Search for the cell housing the specified text and yield its (x, y) center coordinate. 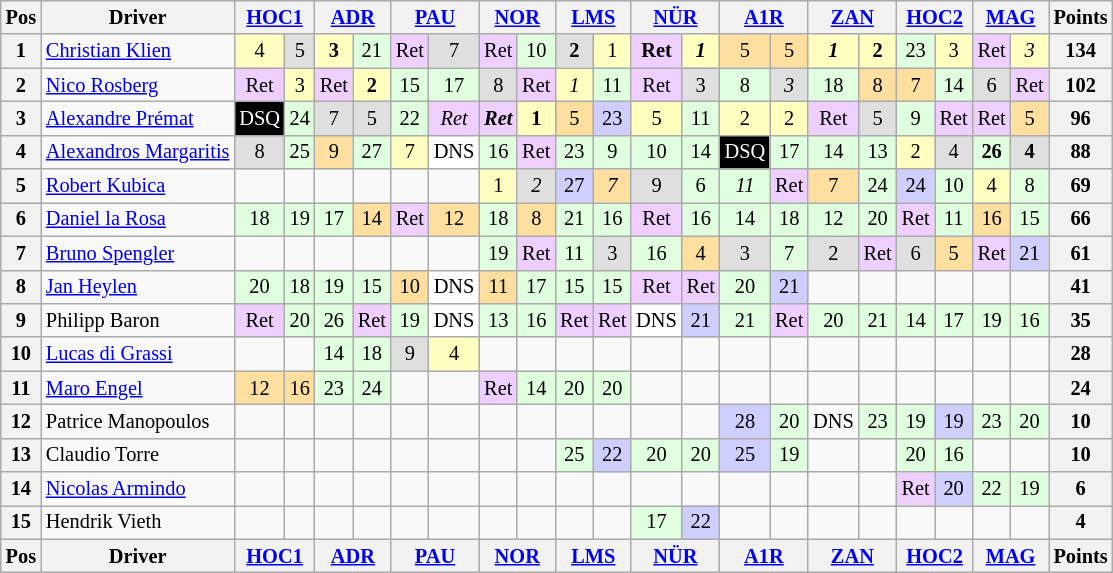
96 (1081, 118)
Nico Rosberg (138, 85)
Nicolas Armindo (138, 489)
Daniel la Rosa (138, 219)
35 (1081, 320)
Robert Kubica (138, 186)
134 (1081, 51)
Christian Klien (138, 51)
Claudio Torre (138, 455)
Lucas di Grassi (138, 354)
Jan Heylen (138, 287)
Philipp Baron (138, 320)
41 (1081, 287)
Bruno Spengler (138, 253)
Hendrik Vieth (138, 522)
Alexandros Margaritis (138, 152)
69 (1081, 186)
Maro Engel (138, 388)
Patrice Manopoulos (138, 421)
61 (1081, 253)
Alexandre Prémat (138, 118)
88 (1081, 152)
66 (1081, 219)
102 (1081, 85)
